Search for the cell housing the specified text and yield its (X, Y) center coordinate. 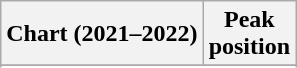
Chart (2021–2022) (102, 34)
Peakposition (249, 34)
